Detect which cell encompasses the target text, then output its (x, y) center coordinate. 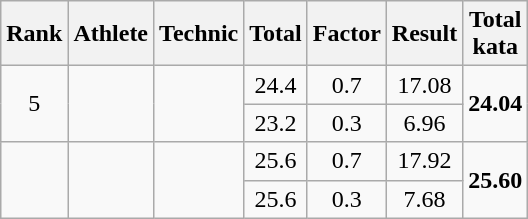
23.2 (276, 123)
7.68 (424, 199)
Factor (346, 34)
6.96 (424, 123)
24.4 (276, 85)
Result (424, 34)
17.92 (424, 161)
Technic (199, 34)
Totalkata (496, 34)
Total (276, 34)
5 (34, 104)
Rank (34, 34)
Athlete (111, 34)
24.04 (496, 104)
17.08 (424, 85)
25.60 (496, 180)
